Scan for the cell matching the given text and deliver its (X, Y) coordinate at center. 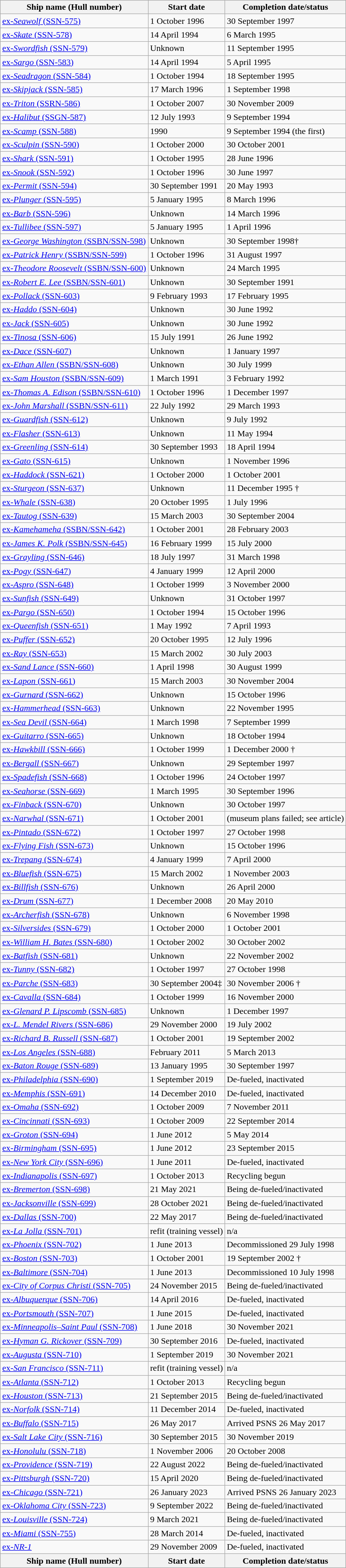
ex-Philadelphia (SSN-690) (74, 1080)
1 January 1997 (286, 351)
30 July 2003 (286, 653)
19 July 2002 (286, 1024)
ex-William H. Bates (SSN-680) (74, 942)
ex-Cincinnati (SSN-693) (74, 1121)
ex-Lapon (SSN-661) (74, 681)
ex-Sculpin (SSN-590) (74, 144)
ex-City of Corpus Christi (SSN-705) (74, 1286)
ex-Sea Devil (SSN-664) (74, 722)
ex-Robert E. Lee (SSBN/SSN-601) (74, 282)
1 November 2006 (187, 1451)
ex-Halibut (SSGN-587) (74, 117)
17 March 1996 (187, 90)
ex-Seawolf (SSN-575) (74, 21)
ex-Sargo (SSN-583) (74, 62)
ex-Tautog (SSN-639) (74, 516)
11 December 2014 (187, 1409)
ex-Finback (SSN-670) (74, 804)
ex-Silversides (SSN-679) (74, 928)
ex-Haddock (SSN-621) (74, 475)
15 July 1991 (187, 337)
ex-Miami (SSN-755) (74, 1533)
ex-Puffer (SSN-652) (74, 640)
ex-George Washington (SSBN/SSN-598) (74, 241)
ex-Hyman G. Rickover (SSN-709) (74, 1341)
9 July 1992 (286, 420)
ex-Kamehameha (SSBN/SSN-642) (74, 530)
9 September 1994 (286, 117)
ex-Pollack (SSN-603) (74, 296)
1 October 1995 (187, 158)
ex-La Jolla (SSN-701) (74, 1231)
31 October 1997 (286, 598)
ex-Houston (SSN-713) (74, 1396)
ex-Indianapolis (SSN-697) (74, 1176)
ex-Albuquerque (SSN-706) (74, 1300)
ex-Trepang (SSN-674) (74, 860)
23 September 2015 (286, 1148)
ex-Pittsburgh (SSN-720) (74, 1478)
1 March 1998 (187, 722)
29 November 2009 (187, 1547)
ex-Seahorse (SSN-669) (74, 791)
5 March 2013 (286, 1052)
1 April 1998 (187, 667)
1 June 2011 (187, 1162)
22 November 2002 (286, 956)
ex-Plunger (SSN-595) (74, 200)
ex-Hammerhead (SSN-663) (74, 708)
ex-Sturgeon (SSN-637) (74, 488)
Decommissioned 10 July 1998 (286, 1272)
1 December 2000 † (286, 750)
ex-Drum (SSN-677) (74, 901)
ex-Billfish (SSN-676) (74, 887)
ex-Los Angeles (SSN-688) (74, 1052)
ex-Buffalo (SSN-715) (74, 1423)
30 September 1993 (187, 447)
ex-Jack (SSN-605) (74, 323)
30 September 2015 (187, 1437)
1 December 2008 (187, 901)
7 November 2011 (286, 1107)
7 September 1999 (286, 722)
ex-Jacksonville (SSN-699) (74, 1203)
20 May 1993 (286, 186)
ex-Salt Lake City (SSN-716) (74, 1437)
30 November 2004 (286, 681)
30 June 1997 (286, 172)
12 July 1996 (286, 640)
ex-Grayling (SSN-646) (74, 557)
ex-Batfish (SSN-681) (74, 956)
ex-Tunny (SSN-682) (74, 969)
1 June 2015 (187, 1313)
1 April 1996 (286, 227)
ex-Gurnard (SSN-662) (74, 695)
13 January 1995 (187, 1066)
29 March 1993 (286, 406)
20 October 2008 (286, 1451)
ex-Pargo (SSN-650) (74, 612)
21 May 2021 (187, 1189)
7 April 2000 (286, 860)
26 January 2023 (187, 1492)
30 November 2006 † (286, 983)
ex-Gato (SSN-615) (74, 461)
19 September 2002 † (286, 1258)
30 November 2009 (286, 103)
ex-Flasher (SSN-613) (74, 433)
30 October 2002 (286, 942)
ex-Sunfish (SSN-649) (74, 598)
ex-Dace (SSN-607) (74, 351)
28 March 2014 (187, 1533)
ex-Haddo (SSN-604) (74, 310)
22 August 2022 (187, 1464)
ex-Narwhal (SSN-671) (74, 818)
ex-Thomas A. Edison (SSBN/SSN-610) (74, 392)
26 April 2000 (286, 887)
22 September 2014 (286, 1121)
ex-Bluefish (SSN-675) (74, 873)
ex-Glenard P. Lipscomb (SSN-685) (74, 1011)
9 September 2022 (187, 1506)
ex-Swordfish (SSN-579) (74, 48)
ex-Sam Houston (SSBN/SSN-609) (74, 378)
ex-Pintado (SSN-672) (74, 832)
February 2011 (187, 1052)
24 October 1997 (286, 777)
26 May 2017 (187, 1423)
21 September 2015 (187, 1396)
ex-Birmingham (SSN-695) (74, 1148)
ex-Shark (SSN-591) (74, 158)
ex-Permit (SSN-594) (74, 186)
1 March 1991 (187, 378)
ex-Patrick Henry (SSBN/SSN-599) (74, 255)
11 December 1995 † (286, 488)
18 October 1994 (286, 736)
ex-Parche (SSN-683) (74, 983)
ex-Providence (SSN-719) (74, 1464)
ex-Ray (SSN-653) (74, 653)
20 May 2010 (286, 901)
12 April 2000 (286, 571)
ex-San Francisco (SSN-711) (74, 1368)
14 March 1996 (286, 213)
1 September 1998 (286, 90)
18 July 1997 (187, 557)
1 October 2002 (187, 942)
28 February 2003 (286, 530)
ex-Pogy (SSN-647) (74, 571)
16 November 2000 (286, 997)
ex-Whale (SSN-638) (74, 502)
1 July 1996 (286, 502)
ex-Groton (SSN-694) (74, 1135)
15 April 2020 (187, 1478)
ex-Tullibee (SSN-597) (74, 227)
ex-Tinosa (SSN-606) (74, 337)
6 November 1998 (286, 915)
3 November 2000 (286, 584)
ex-John Marshall (SSBN/SSN-611) (74, 406)
ex-Guardfish (SSN-612) (74, 420)
ex-Guitarro (SSN-665) (74, 736)
ex-Skate (SSN-578) (74, 35)
1 May 1992 (187, 626)
1990 (187, 131)
30 July 1999 (286, 364)
Arrived PSNS 26 May 2017 (286, 1423)
1 October 2007 (187, 103)
ex-Greenling (SSN-614) (74, 447)
1 March 1995 (187, 791)
16 February 1999 (187, 543)
3 February 1992 (286, 378)
ex-Atlanta (SSN-712) (74, 1382)
19 September 2002 (286, 1038)
28 October 2021 (187, 1203)
Decommissioned 29 July 1998 (286, 1244)
29 September 1997 (286, 763)
ex-Memphis (SSN-691) (74, 1093)
ex-Seadragon (SSN-584) (74, 76)
ex-Dallas (SSN-700) (74, 1217)
ex-Skipjack (SSN-585) (74, 90)
30 September 2004 (286, 516)
ex-Bremerton (SSN-698) (74, 1189)
15 July 2000 (286, 543)
9 February 1993 (187, 296)
26 June 1992 (286, 337)
7 April 1993 (286, 626)
28 June 1996 (286, 158)
ex-Minneapolis–Saint Paul (SSN-708) (74, 1327)
9 September 1994 (the first) (286, 131)
18 September 1995 (286, 76)
9 March 2021 (187, 1520)
24 March 1995 (286, 268)
ex-New York City (SSN-696) (74, 1162)
ex-Norfolk (SSN-714) (74, 1409)
11 September 1995 (286, 48)
ex-L. Mendel Rivers (SSN-686) (74, 1024)
ex-Barb (SSN-596) (74, 213)
ex-Queenfish (SSN-651) (74, 626)
Arrived PSNS 26 January 2023 (286, 1492)
ex-Portsmouth (SSN-707) (74, 1313)
14 April 2016 (187, 1300)
ex-Ethan Allen (SSBN/SSN-608) (74, 364)
12 July 1993 (187, 117)
30 August 1999 (286, 667)
1 November 1996 (286, 461)
6 March 1995 (286, 35)
ex-Hawkbill (SSN-666) (74, 750)
ex-Boston (SSN-703) (74, 1258)
ex-Bergall (SSN-667) (74, 763)
ex-Augusta (SSN-710) (74, 1355)
22 May 2017 (187, 1217)
ex-Omaha (SSN-692) (74, 1107)
30 October 1997 (286, 804)
5 April 1995 (286, 62)
11 May 1994 (286, 433)
ex-Baton Rouge (SSN-689) (74, 1066)
31 August 1997 (286, 255)
ex-Richard B. Russell (SSN-687) (74, 1038)
ex-Honolulu (SSN-718) (74, 1451)
ex-Cavalla (SSN-684) (74, 997)
22 November 1995 (286, 708)
30 September 1996 (286, 791)
ex-Snook (SSN-592) (74, 172)
ex-Chicago (SSN-721) (74, 1492)
(museum plans failed; see article) (286, 818)
14 December 2010 (187, 1093)
1 June 2018 (187, 1327)
ex-Scamp (SSN-588) (74, 131)
ex-Archerfish (SSN-678) (74, 915)
22 July 1992 (187, 406)
ex-Phoenix (SSN-702) (74, 1244)
ex-Flying Fish (SSN-673) (74, 846)
ex-James K. Polk (SSBN/SSN-645) (74, 543)
8 March 1996 (286, 200)
30 October 2001 (286, 144)
ex-Triton (SSRN-586) (74, 103)
ex-Spadefish (SSN-668) (74, 777)
30 September 2016 (187, 1341)
ex-Theodore Roosevelt (SSBN/SSN-600) (74, 268)
ex-Aspro (SSN-648) (74, 584)
31 March 1998 (286, 557)
5 May 2014 (286, 1135)
ex-Baltimore (SSN-704) (74, 1272)
29 November 2000 (187, 1024)
ex-Louisville (SSN-724) (74, 1520)
30 September 2004‡ (187, 983)
17 February 1995 (286, 296)
ex-NR-1 (74, 1547)
18 April 1994 (286, 447)
ex-Oklahoma City (SSN-723) (74, 1506)
24 November 2015 (187, 1286)
1 November 2003 (286, 873)
30 November 2019 (286, 1437)
30 September 1998† (286, 241)
ex-Sand Lance (SSN-660) (74, 667)
